Identify which cell holds the provided text, then report its [x, y] central coordinate. 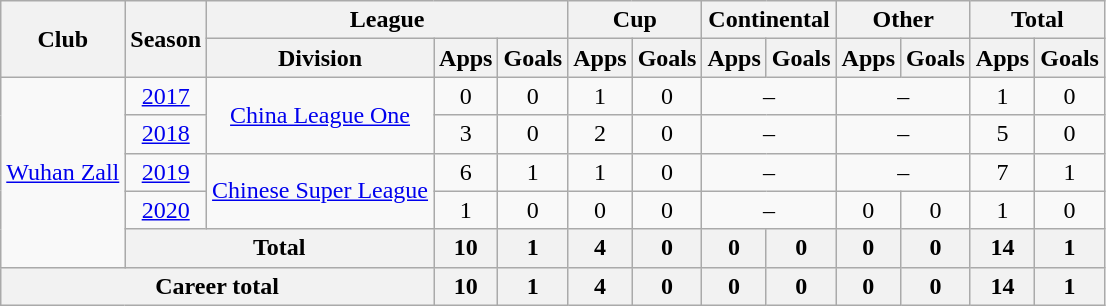
Chinese Super League [320, 191]
6 [466, 172]
2019 [166, 172]
3 [466, 134]
2018 [166, 134]
Continental [769, 20]
Cup [635, 20]
League [388, 20]
2017 [166, 96]
China League One [320, 115]
Wuhan Zall [63, 172]
Season [166, 39]
7 [1002, 172]
Career total [218, 286]
2 [600, 134]
2020 [166, 210]
5 [1002, 134]
Division [320, 58]
Other [903, 20]
Club [63, 39]
